Provide the [X, Y] coordinate of the cell's center where the given text is located.  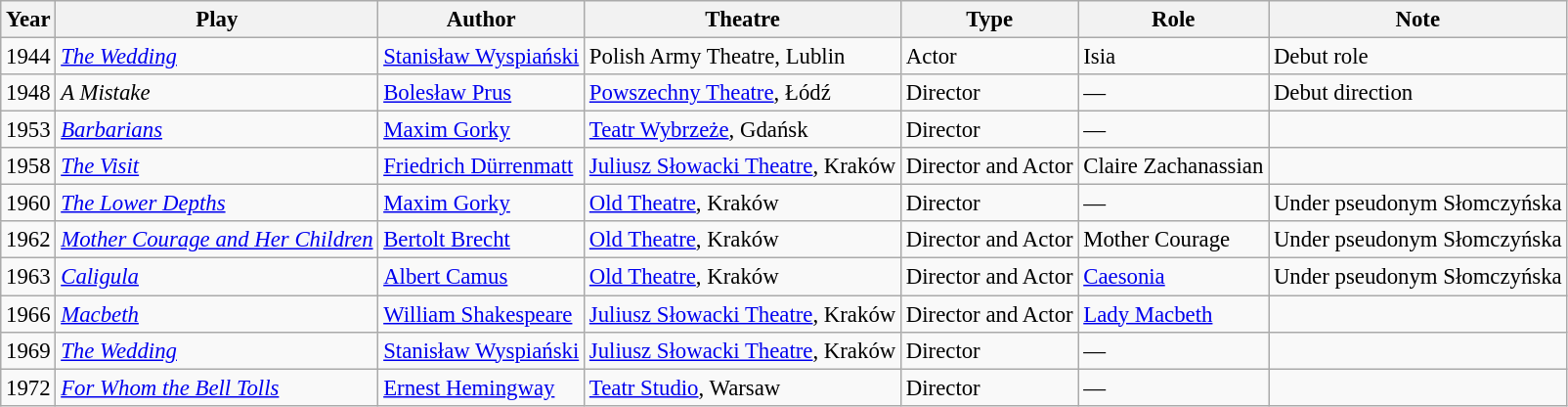
Isia [1173, 57]
For Whom the Bell Tolls [217, 387]
Author [481, 20]
1972 [28, 387]
Friedrich Dürrenmatt [481, 166]
1963 [28, 277]
Claire Zachanassian [1173, 166]
Macbeth [217, 314]
Mother Courage and Her Children [217, 240]
Caesonia [1173, 277]
Albert Camus [481, 277]
1948 [28, 93]
Year [28, 20]
Play [217, 20]
Caligula [217, 277]
1944 [28, 57]
1966 [28, 314]
Ernest Hemingway [481, 387]
Polish Army Theatre, Lublin [743, 57]
1960 [28, 203]
The Lower Depths [217, 203]
Bolesław Prus [481, 93]
William Shakespeare [481, 314]
1958 [28, 166]
Actor [989, 57]
Theatre [743, 20]
Debut direction [1417, 93]
Barbarians [217, 130]
Teatr Studio, Warsaw [743, 387]
1969 [28, 350]
1962 [28, 240]
Role [1173, 20]
Powszechny Theatre, Łódź [743, 93]
Type [989, 20]
Lady Macbeth [1173, 314]
Bertolt Brecht [481, 240]
Teatr Wybrzeże, Gdańsk [743, 130]
Note [1417, 20]
Mother Courage [1173, 240]
Debut role [1417, 57]
1953 [28, 130]
The Visit [217, 166]
A Mistake [217, 93]
